Return (x, y) of the center of cell containing provided text 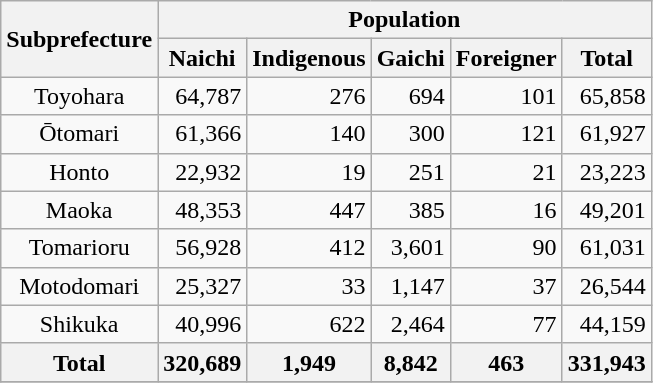
19 (309, 172)
Indigenous (309, 58)
16 (506, 210)
65,858 (606, 96)
331,943 (606, 362)
Population (405, 20)
Shikuka (80, 324)
37 (506, 286)
Ōtomari (80, 134)
64,787 (202, 96)
40,996 (202, 324)
694 (410, 96)
26,544 (606, 286)
49,201 (606, 210)
Foreigner (506, 58)
Gaichi (410, 58)
8,842 (410, 362)
300 (410, 134)
Subprefecture (80, 39)
25,327 (202, 286)
90 (506, 248)
48,353 (202, 210)
463 (506, 362)
Naichi (202, 58)
412 (309, 248)
1,949 (309, 362)
Maoka (80, 210)
77 (506, 324)
Toyohara (80, 96)
251 (410, 172)
3,601 (410, 248)
Honto (80, 172)
101 (506, 96)
33 (309, 286)
320,689 (202, 362)
44,159 (606, 324)
1,147 (410, 286)
385 (410, 210)
61,927 (606, 134)
61,366 (202, 134)
2,464 (410, 324)
622 (309, 324)
22,932 (202, 172)
23,223 (606, 172)
447 (309, 210)
Tomarioru (80, 248)
140 (309, 134)
21 (506, 172)
121 (506, 134)
61,031 (606, 248)
56,928 (202, 248)
276 (309, 96)
Motodomari (80, 286)
